Provide the (X, Y) coordinate of the cell's center where the given text is located.  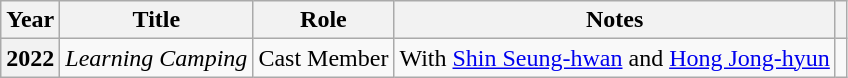
Year (30, 20)
With Shin Seung-hwan and Hong Jong-hyun (614, 58)
Cast Member (324, 58)
Learning Camping (156, 58)
Title (156, 20)
2022 (30, 58)
Notes (614, 20)
Role (324, 20)
